From the cell containing the given text, extract its center point as [X, Y] coordinate. 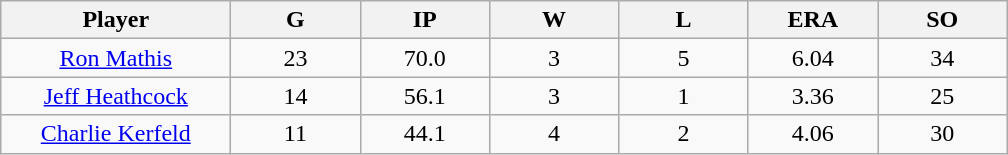
4 [554, 134]
56.1 [424, 96]
Ron Mathis [116, 58]
ERA [812, 20]
23 [296, 58]
Charlie Kerfeld [116, 134]
Player [116, 20]
5 [684, 58]
4.06 [812, 134]
30 [942, 134]
SO [942, 20]
Jeff Heathcock [116, 96]
2 [684, 134]
IP [424, 20]
44.1 [424, 134]
6.04 [812, 58]
14 [296, 96]
70.0 [424, 58]
11 [296, 134]
25 [942, 96]
G [296, 20]
W [554, 20]
L [684, 20]
3.36 [812, 96]
34 [942, 58]
1 [684, 96]
